Identify which cell holds the provided text, then report its [X, Y] central coordinate. 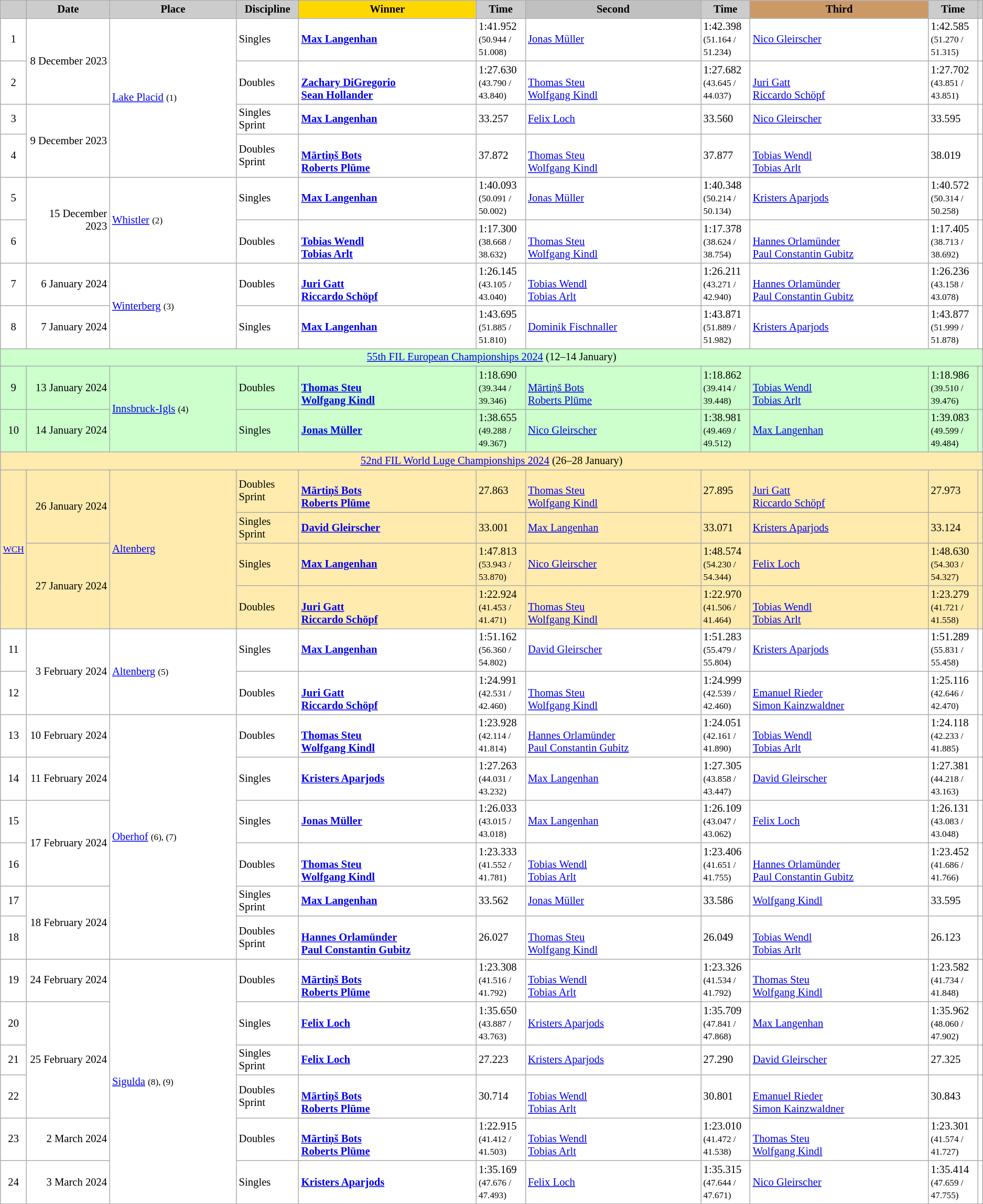
24 [14, 1182]
1:27.682(43.645 / 44.037) [726, 82]
30.801 [726, 1096]
33.071 [726, 528]
1:42.585(51.270 / 51.315) [953, 39]
1:35.315(47.644 / 47.671) [726, 1182]
4 [14, 156]
13 January 2024 [68, 388]
2 [14, 82]
1:27.305(43.858 / 43.447) [726, 779]
1:23.326(41.534 / 41.792) [726, 980]
Altenberg (5) [173, 671]
10 [14, 431]
26.027 [501, 937]
1:24.051(42.161 / 41.890) [726, 736]
16 [14, 864]
1:27.381(44.218 / 43.163) [953, 779]
7 [14, 284]
1:17.378(38.624 / 38.754) [726, 241]
18 [14, 937]
26 January 2024 [68, 506]
Place [173, 9]
Wolfgang Kindl [839, 901]
1:35.414(47.659 / 47.755) [953, 1182]
33.257 [501, 119]
1:27.630(43.790 / 43.840) [501, 82]
1:22.970(41.506 / 41.464) [726, 607]
3 March 2024 [68, 1182]
1:24.118(42.233 / 41.885) [953, 736]
27.863 [501, 491]
6 January 2024 [68, 284]
1:26.236(43.158 / 43.078) [953, 284]
1:26.033(43.015 / 43.018) [501, 821]
30.843 [953, 1096]
22 [14, 1096]
1:23.333(41.552 / 41.781) [501, 864]
14 January 2024 [68, 431]
Altenberg [173, 549]
1:23.301(41.574 / 41.727) [953, 1139]
21 [14, 1060]
Third [839, 9]
25 February 2024 [68, 1059]
1:26.145(43.105 / 43.040) [501, 284]
8 [14, 327]
7 January 2024 [68, 327]
27.290 [726, 1060]
26.123 [953, 937]
1:17.300(38.668 / 38.632) [501, 241]
38.019 [953, 156]
37.872 [501, 156]
1:35.169(47.676 / 47.493) [501, 1182]
11 [14, 650]
1:26.109(43.047 / 43.062) [726, 821]
1:17.405(38.713 / 38.692) [953, 241]
55th FIL European Championships 2024 (12–14 January) [492, 357]
1:23.928(42.114 / 41.814) [501, 736]
27.895 [726, 491]
1:35.709(47.841 / 47.868) [726, 1023]
52nd FIL World Luge Championships 2024 (26–28 January) [492, 461]
33.562 [501, 901]
26.049 [726, 937]
1:48.574(54.230 / 54.344) [726, 564]
1:41.952(50.944 / 51.008) [501, 39]
17 [14, 901]
15 [14, 821]
9 [14, 388]
1:39.083(49.599 / 49.484) [953, 431]
Oberhof (6), (7) [173, 836]
23 [14, 1139]
27 January 2024 [68, 586]
1:38.655(49.288 / 49.367) [501, 431]
Zachary DiGregorioSean Hollander [387, 82]
1:35.962(48.060 / 47.902) [953, 1023]
1:51.283(55.479 / 55.804) [726, 650]
3 February 2024 [68, 671]
1:18.690(39.344 / 39.346) [501, 388]
1:43.695(51.885 / 51.810) [501, 327]
6 [14, 241]
1:23.010(41.472 / 41.538) [726, 1139]
30.714 [501, 1096]
Date [68, 9]
Sigulda (8), (9) [173, 1081]
27.325 [953, 1060]
33.001 [501, 528]
1:22.915(41.412 / 41.503) [501, 1139]
1:26.131(43.083 / 43.048) [953, 821]
1:47.813(53.943 / 53.870) [501, 564]
1:40.348(50.214 / 50.134) [726, 198]
1:18.986(39.510 / 39.476) [953, 388]
Whistler (2) [173, 220]
Lake Placid (1) [173, 98]
1:42.398(51.164 / 51.234) [726, 39]
33.586 [726, 901]
1:51.162(56.360 / 54.802) [501, 650]
Discipline [267, 9]
11 February 2024 [68, 779]
Innsbruck-Igls (4) [173, 409]
27.223 [501, 1060]
1:23.308(41.516 / 41.792) [501, 980]
2 March 2024 [68, 1139]
1:27.702(43.851 / 43.851) [953, 82]
1:27.263(44.031 / 43.232) [501, 779]
1:35.650(43.887 / 43.763) [501, 1023]
1:43.877(51.999 / 51.878) [953, 327]
WCH [14, 549]
5 [14, 198]
1:24.999(42.539 / 42.460) [726, 693]
20 [14, 1023]
18 February 2024 [68, 922]
15 December 2023 [68, 220]
1:40.093(50.091 / 50.002) [501, 198]
1:25.116(42.646 / 42.470) [953, 693]
13 [14, 736]
1:24.991(42.531 / 42.460) [501, 693]
Second [613, 9]
8 December 2023 [68, 61]
1:23.279(41.721 / 41.558) [953, 607]
Dominik Fischnaller [613, 327]
14 [14, 779]
3 [14, 119]
1 [14, 39]
1:22.924(41.453 / 41.471) [501, 607]
1:43.871(51.889 / 51.982) [726, 327]
17 February 2024 [68, 843]
33.124 [953, 528]
1:51.289(55.831 / 55.458) [953, 650]
10 February 2024 [68, 736]
1:23.406(41.651 / 41.755) [726, 864]
33.560 [726, 119]
1:18.862(39.414 / 39.448) [726, 388]
12 [14, 693]
1:23.452(41.686 / 41.766) [953, 864]
Winner [387, 9]
1:40.572(50.314 / 50.258) [953, 198]
24 February 2024 [68, 980]
9 December 2023 [68, 141]
27.973 [953, 491]
1:48.630(54.303 / 54.327) [953, 564]
1:26.211(43.271 / 42.940) [726, 284]
1:38.981(49.469 / 49.512) [726, 431]
37.877 [726, 156]
1:23.582(41.734 / 41.848) [953, 980]
19 [14, 980]
Winterberg (3) [173, 306]
